Detect which cell encompasses the target text, then output its (x, y) center coordinate. 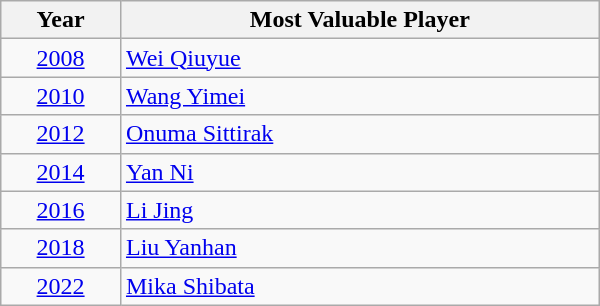
Wei Qiuyue (360, 58)
Year (61, 20)
Wang Yimei (360, 96)
Mika Shibata (360, 286)
Most Valuable Player (360, 20)
2012 (61, 134)
2010 (61, 96)
Onuma Sittirak (360, 134)
Li Jing (360, 210)
2022 (61, 286)
2008 (61, 58)
2018 (61, 248)
2014 (61, 172)
Liu Yanhan (360, 248)
2016 (61, 210)
Yan Ni (360, 172)
